Scan for the cell matching the given text and deliver its (X, Y) coordinate at center. 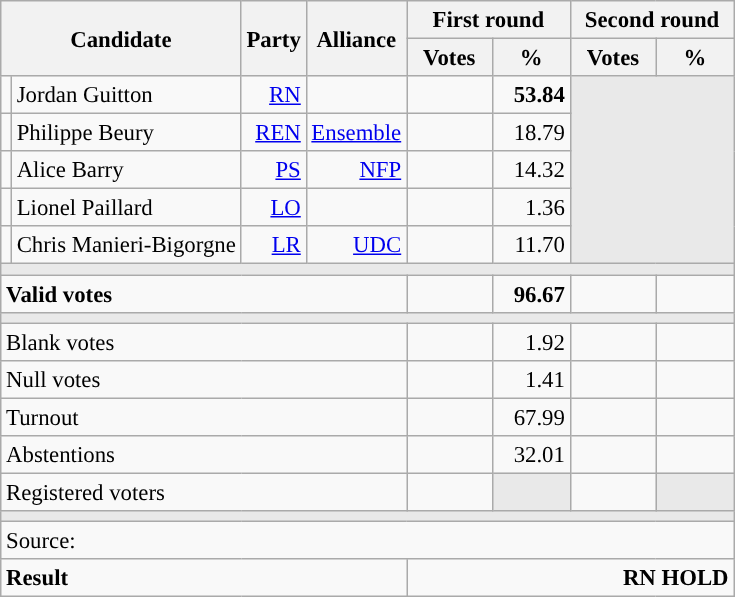
67.99 (531, 417)
1.92 (531, 342)
Alliance (356, 38)
Jordan Guitton (126, 95)
1.41 (531, 379)
NFP (356, 170)
PS (274, 170)
14.32 (531, 170)
32.01 (531, 455)
RN (274, 95)
Party (274, 38)
96.67 (531, 294)
UDC (356, 245)
Ensemble (356, 133)
Blank votes (204, 342)
Second round (652, 20)
Registered voters (204, 492)
Turnout (204, 417)
LR (274, 245)
RN HOLD (570, 578)
Philippe Beury (126, 133)
Candidate (121, 38)
Result (204, 578)
LO (274, 208)
First round (488, 20)
Lionel Paillard (126, 208)
53.84 (531, 95)
Alice Barry (126, 170)
18.79 (531, 133)
Chris Manieri-Bigorgne (126, 245)
REN (274, 133)
Valid votes (204, 294)
Abstentions (204, 455)
Source: (368, 540)
11.70 (531, 245)
1.36 (531, 208)
Null votes (204, 379)
